Extract the [x, y] coordinate from the center of the cell holding the provided text.  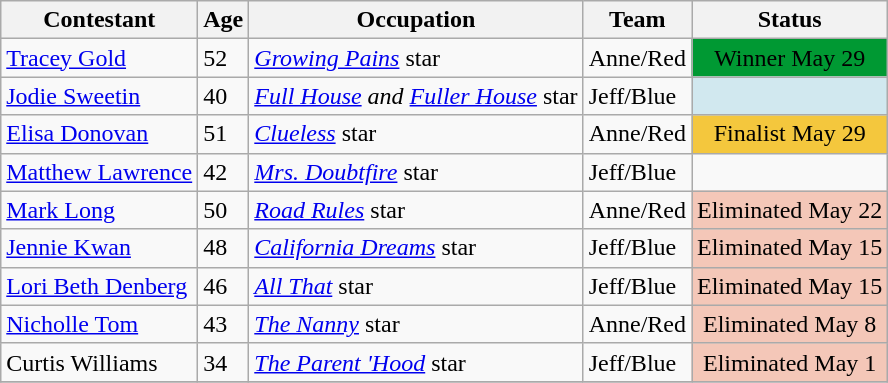
Jodie Sweetin [100, 96]
Road Rules star [416, 210]
50 [224, 210]
Tracey Gold [100, 58]
Eliminated May 22 [790, 210]
Eliminated May 1 [790, 362]
Age [224, 20]
43 [224, 324]
Contestant [100, 20]
Matthew Lawrence [100, 172]
The Nanny star [416, 324]
Full House and Fuller House star [416, 96]
Lori Beth Denberg [100, 286]
Curtis Williams [100, 362]
California Dreams star [416, 248]
Winner May 29 [790, 58]
46 [224, 286]
Team [637, 20]
51 [224, 134]
All That star [416, 286]
34 [224, 362]
The Parent 'Hood star [416, 362]
42 [224, 172]
Occupation [416, 20]
Elisa Donovan [100, 134]
Mrs. Doubtfire star [416, 172]
Finalist May 29 [790, 134]
Nicholle Tom [100, 324]
Growing Pains star [416, 58]
52 [224, 58]
Jennie Kwan [100, 248]
48 [224, 248]
40 [224, 96]
Eliminated May 8 [790, 324]
Status [790, 20]
Mark Long [100, 210]
Clueless star [416, 134]
